Identify which cell holds the provided text, then report its [x, y] central coordinate. 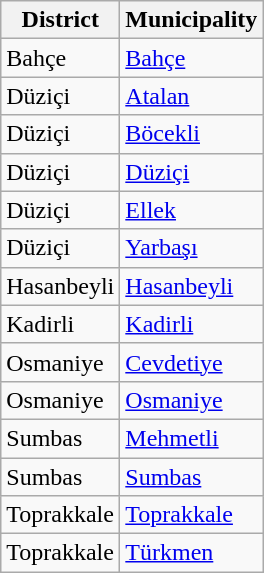
Türkmen [192, 553]
Ellek [192, 210]
Mehmetli [192, 438]
Municipality [192, 20]
Atalan [192, 96]
District [60, 20]
Cevdetiye [192, 362]
Böcekli [192, 134]
Yarbaşı [192, 248]
